Locate the cell with the specified text and output its [X, Y] center coordinate. 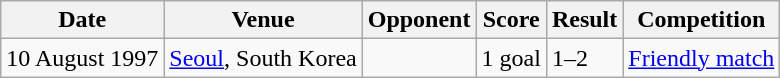
Result [584, 20]
1–2 [584, 58]
Score [511, 20]
Opponent [419, 20]
10 August 1997 [82, 58]
Venue [263, 20]
Date [82, 20]
Friendly match [702, 58]
1 goal [511, 58]
Competition [702, 20]
Seoul, South Korea [263, 58]
